Output the (X, Y) coordinate of the center of the cell containing the given text.  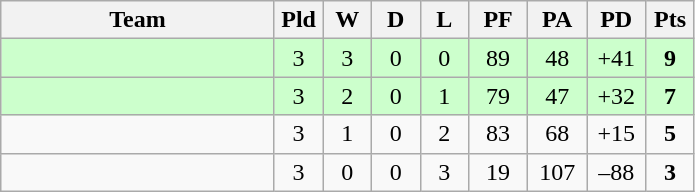
PD (616, 20)
W (348, 20)
47 (558, 96)
+15 (616, 134)
107 (558, 172)
D (396, 20)
48 (558, 58)
5 (670, 134)
19 (498, 172)
Pts (670, 20)
7 (670, 96)
PF (498, 20)
Pld (298, 20)
+32 (616, 96)
79 (498, 96)
+41 (616, 58)
83 (498, 134)
9 (670, 58)
L (444, 20)
68 (558, 134)
Team (138, 20)
PA (558, 20)
89 (498, 58)
–88 (616, 172)
